Output the [X, Y] coordinate of the center of the cell containing the given text.  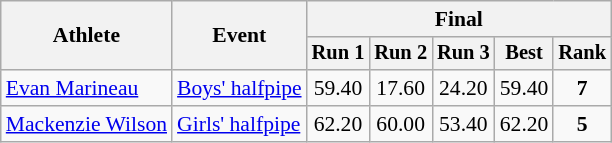
Rank [582, 54]
Evan Marineau [86, 88]
Run 2 [400, 54]
60.00 [400, 124]
Mackenzie Wilson [86, 124]
7 [582, 88]
17.60 [400, 88]
Best [524, 54]
5 [582, 124]
Run 1 [338, 54]
Boys' halfpipe [240, 88]
Run 3 [464, 54]
53.40 [464, 124]
Athlete [86, 36]
Girls' halfpipe [240, 124]
Event [240, 36]
Final [459, 19]
24.20 [464, 88]
